Pinpoint the cell where the given text exists, returning its [x, y] midpoint coordinate. 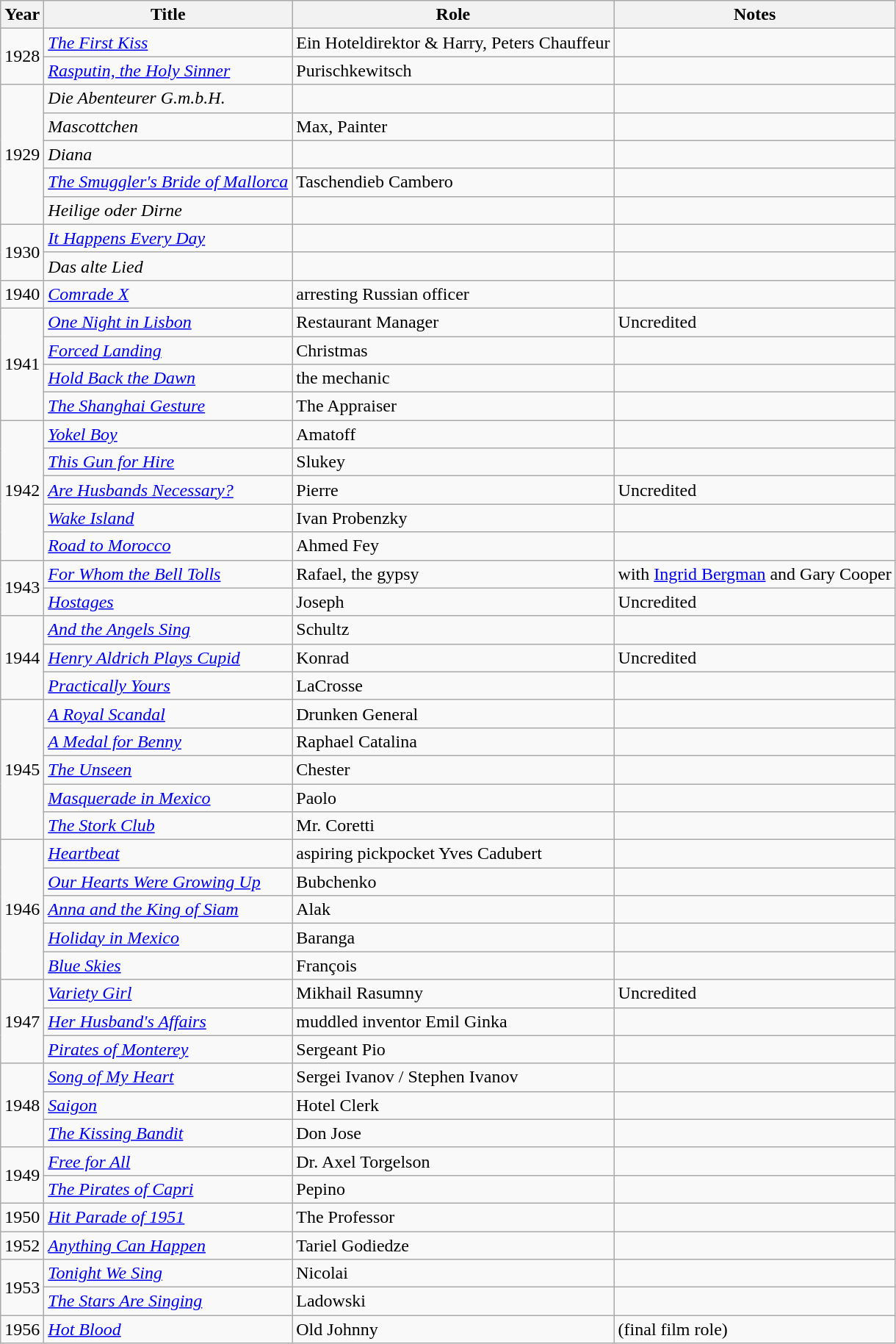
Baranga [453, 938]
Road to Morocco [168, 546]
aspiring pickpocket Yves Cadubert [453, 854]
Practically Yours [168, 686]
(final film role) [755, 1329]
And the Angels Sing [168, 630]
with Ingrid Bergman and Gary Cooper [755, 574]
Don Jose [453, 1133]
LaCrosse [453, 686]
1941 [22, 364]
The Pirates of Capri [168, 1189]
Ahmed Fey [453, 546]
Hotel Clerk [453, 1105]
Saigon [168, 1105]
Restaurant Manager [453, 322]
Hot Blood [168, 1329]
Anna and the King of Siam [168, 910]
1945 [22, 769]
The First Kiss [168, 43]
1940 [22, 294]
Ivan Probenzky [453, 518]
Amatoff [453, 434]
Henry Aldrich Plays Cupid [168, 658]
Variety Girl [168, 993]
Role [453, 15]
Die Abenteurer G.m.b.H. [168, 98]
1929 [22, 154]
1956 [22, 1329]
Are Husbands Necessary? [168, 490]
Ladowski [453, 1301]
Schultz [453, 630]
The Unseen [168, 769]
Sergei Ivanov / Stephen Ivanov [453, 1077]
Ein Hoteldirektor & Harry, Peters Chauffeur [453, 43]
Dr. Axel Torgelson [453, 1161]
Mr. Coretti [453, 826]
1953 [22, 1287]
The Stork Club [168, 826]
Sergeant Pio [453, 1049]
1930 [22, 252]
The Stars Are Singing [168, 1301]
1952 [22, 1246]
For Whom the Bell Tolls [168, 574]
Yokel Boy [168, 434]
1946 [22, 910]
1942 [22, 490]
Free for All [168, 1161]
Blue Skies [168, 966]
Masquerade in Mexico [168, 797]
Pierre [453, 490]
Christmas [453, 351]
Konrad [453, 658]
Das alte Lied [168, 266]
Nicolai [453, 1273]
1928 [22, 57]
Heartbeat [168, 854]
Anything Can Happen [168, 1246]
Joseph [453, 602]
Tariel Godiedze [453, 1246]
Drunken General [453, 714]
Hostages [168, 602]
The Shanghai Gesture [168, 406]
muddled inventor Emil Ginka [453, 1021]
Bubchenko [453, 882]
A Royal Scandal [168, 714]
A Medal for Benny [168, 741]
Our Hearts Were Growing Up [168, 882]
Year [22, 15]
Taschendieb Cambero [453, 182]
Comrade X [168, 294]
Raphael Catalina [453, 741]
Max, Painter [453, 126]
1944 [22, 658]
1949 [22, 1175]
The Professor [453, 1217]
Wake Island [168, 518]
the mechanic [453, 378]
1943 [22, 588]
Forced Landing [168, 351]
François [453, 966]
Rasputin, the Holy Sinner [168, 71]
Pepino [453, 1189]
It Happens Every Day [168, 238]
Old Johnny [453, 1329]
Heilige oder Dirne [168, 210]
Title [168, 15]
Hit Parade of 1951 [168, 1217]
1947 [22, 1021]
Paolo [453, 797]
1950 [22, 1217]
Tonight We Sing [168, 1273]
Mikhail Rasumny [453, 993]
The Kissing Bandit [168, 1133]
Chester [453, 769]
The Appraiser [453, 406]
The Smuggler's Bride of Mallorca [168, 182]
This Gun for Hire [168, 462]
Notes [755, 15]
Alak [453, 910]
Pirates of Monterey [168, 1049]
Hold Back the Dawn [168, 378]
arresting Russian officer [453, 294]
Song of My Heart [168, 1077]
Slukey [453, 462]
Her Husband's Affairs [168, 1021]
1948 [22, 1105]
Rafael, the gypsy [453, 574]
Diana [168, 154]
Mascottchen [168, 126]
Holiday in Mexico [168, 938]
Purischkewitsch [453, 71]
One Night in Lisbon [168, 322]
